Provide the (x, y) coordinate of the cell's center where the given text is located.  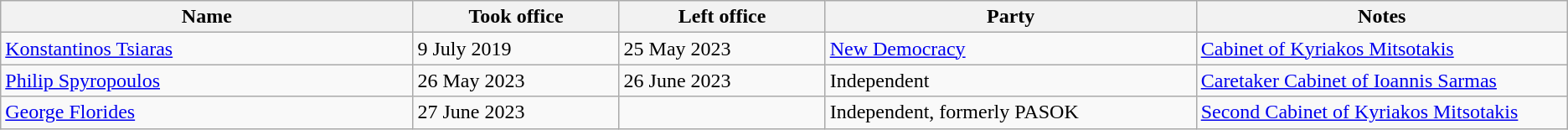
25 May 2023 (722, 49)
Second Cabinet of Kyriakos Mitsotakis (1382, 112)
Name (207, 17)
Philip Spyropoulos (207, 81)
Left office (722, 17)
New Democracy (1010, 49)
Caretaker Cabinet of Ioannis Sarmas (1382, 81)
Independent, formerly PASOK (1010, 112)
27 June 2023 (516, 112)
9 July 2019 (516, 49)
Cabinet of Kyriakos Mitsotakis (1382, 49)
Independent (1010, 81)
Party (1010, 17)
Notes (1382, 17)
George Florides (207, 112)
26 June 2023 (722, 81)
26 May 2023 (516, 81)
Konstantinos Tsiaras (207, 49)
Took office (516, 17)
